Scan for the cell matching the given text and deliver its [X, Y] coordinate at center. 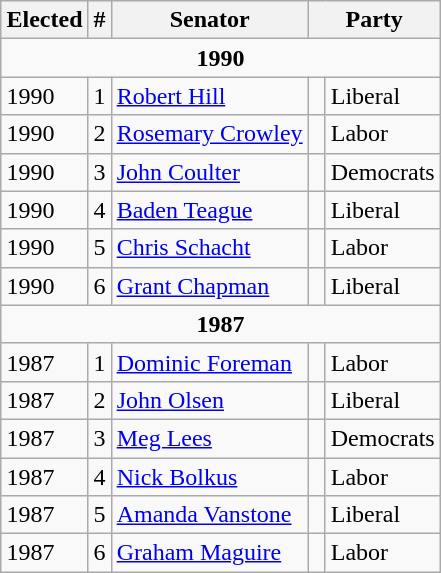
Grant Chapman [210, 286]
Amanda Vanstone [210, 515]
John Coulter [210, 172]
Nick Bolkus [210, 477]
Robert Hill [210, 96]
Rosemary Crowley [210, 134]
Party [374, 20]
# [100, 20]
Senator [210, 20]
Meg Lees [210, 438]
John Olsen [210, 400]
Graham Maguire [210, 553]
Baden Teague [210, 210]
Elected [44, 20]
Dominic Foreman [210, 362]
Chris Schacht [210, 248]
